Identify which cell holds the provided text, then report its (X, Y) central coordinate. 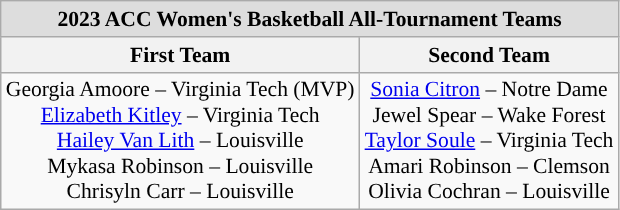
Second Team (490, 55)
First Team (180, 55)
Sonia Citron – Notre DameJewel Spear – Wake ForestTaylor Soule – Virginia TechAmari Robinson – ClemsonOlivia Cochran – Louisville (490, 141)
2023 ACC Women's Basketball All-Tournament Teams (310, 19)
